Return [x, y] of the center of cell containing provided text 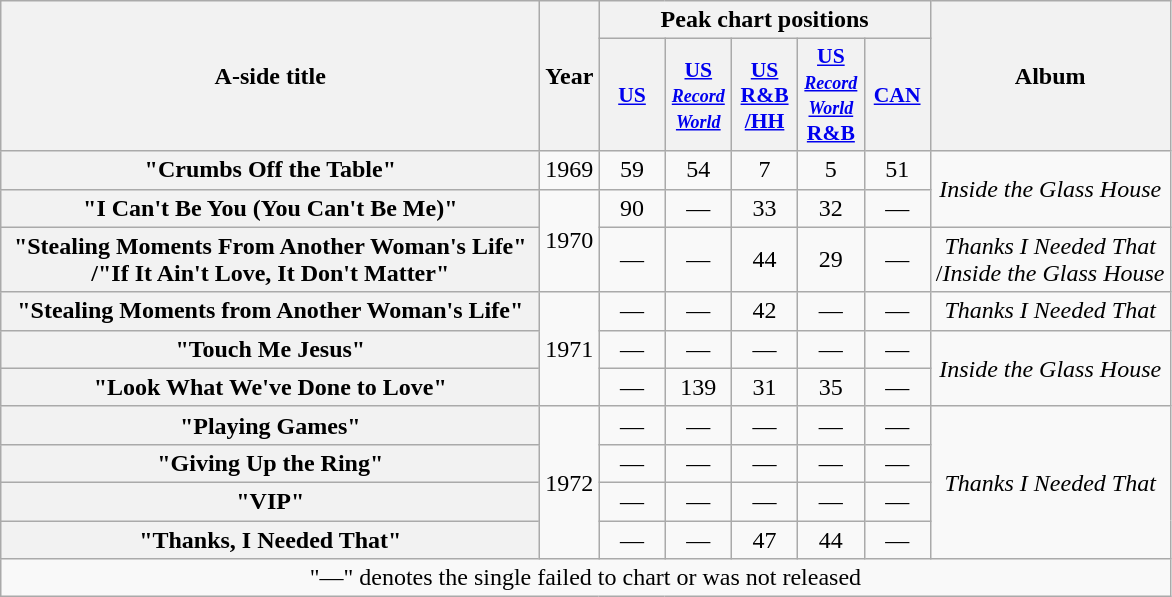
32 [831, 208]
"Touch Me Jesus" [270, 349]
1969 [570, 170]
A-side title [270, 76]
Album [1050, 76]
"Look What We've Done to Love" [270, 387]
90 [632, 208]
1972 [570, 482]
Peak chart positions [764, 20]
USRecord World R&B [831, 95]
47 [764, 539]
Year [570, 76]
139 [698, 387]
"Thanks, I Needed That" [270, 539]
"Stealing Moments from Another Woman's Life" [270, 311]
"Stealing Moments From Another Woman's Life"/"If It Ain't Love, It Don't Matter" [270, 260]
"Giving Up the Ring" [270, 463]
USR&B/HH [764, 95]
31 [764, 387]
51 [897, 170]
42 [764, 311]
54 [698, 170]
"Crumbs Off the Table" [270, 170]
"VIP" [270, 501]
"I Can't Be You (You Can't Be Me)" [270, 208]
Thanks I Needed That/Inside the Glass House [1050, 260]
35 [831, 387]
USRecord World [698, 95]
1970 [570, 240]
US [632, 95]
7 [764, 170]
33 [764, 208]
"Playing Games" [270, 425]
CAN [897, 95]
1971 [570, 349]
59 [632, 170]
5 [831, 170]
29 [831, 260]
"—" denotes the single failed to chart or was not released [586, 578]
